Locate the cell with the specified text and output its (X, Y) center coordinate. 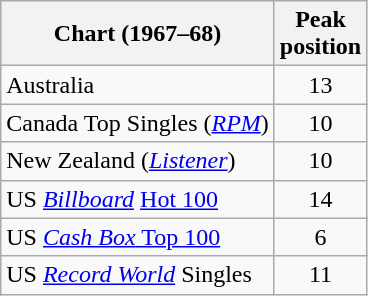
US Cash Box Top 100 (138, 237)
13 (320, 85)
11 (320, 275)
14 (320, 199)
Australia (138, 85)
US Record World Singles (138, 275)
US Billboard Hot 100 (138, 199)
New Zealand (Listener) (138, 161)
Chart (1967–68) (138, 34)
6 (320, 237)
Peakposition (320, 34)
Canada Top Singles (RPM) (138, 123)
